Identify which cell holds the provided text, then report its (X, Y) central coordinate. 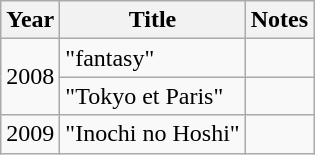
Notes (279, 20)
2009 (30, 134)
"fantasy" (152, 58)
Title (152, 20)
2008 (30, 77)
Year (30, 20)
"Tokyo et Paris" (152, 96)
"Inochi no Hoshi" (152, 134)
